Search for the cell housing the specified text and yield its (x, y) center coordinate. 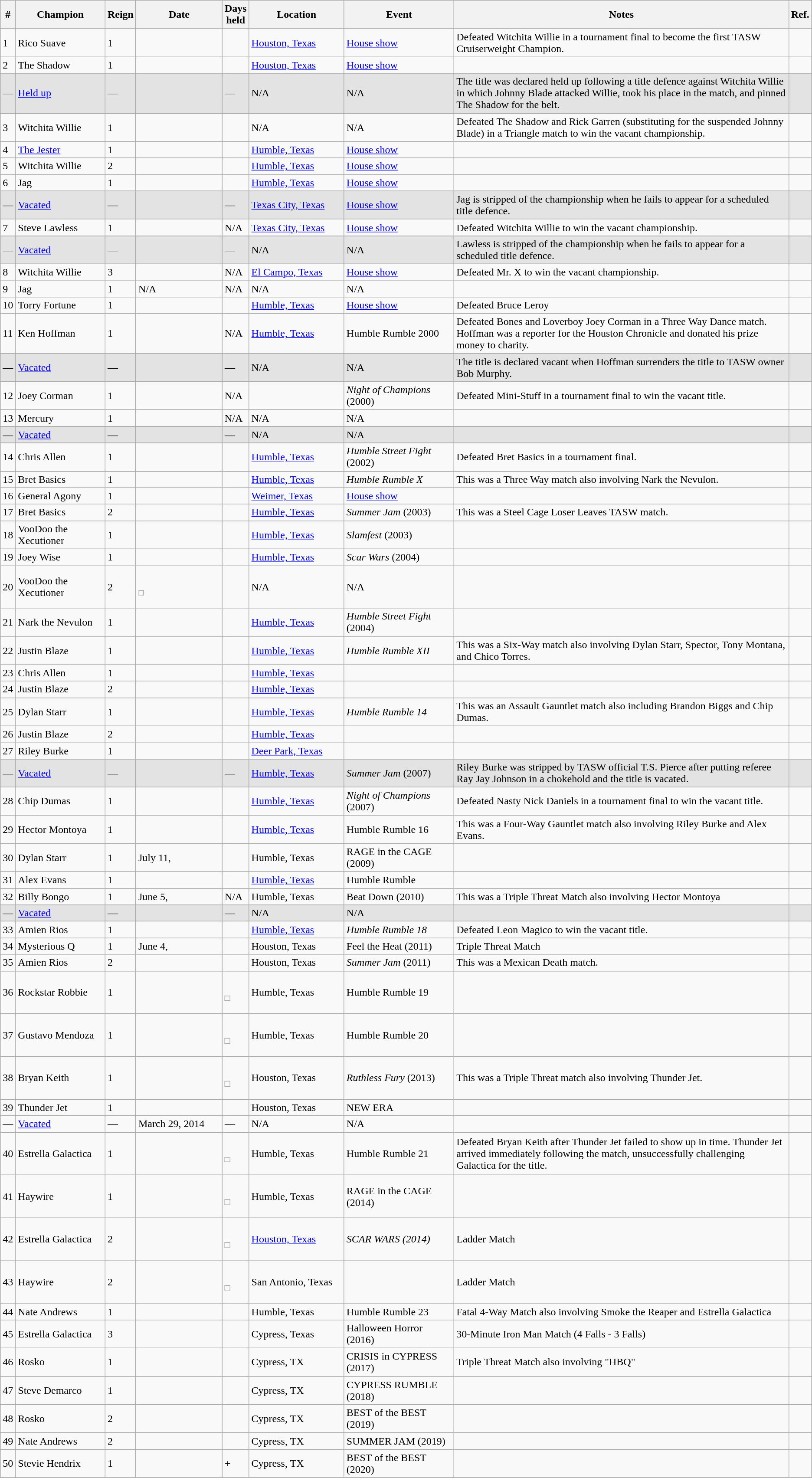
29 (8, 829)
Humble Rumble (399, 880)
28 (8, 801)
June 5, (179, 897)
22 (8, 651)
General Agony (61, 496)
This was a Steel Cage Loser Leaves TASW match. (622, 512)
11 (8, 334)
Defeated Witchita Willie to win the vacant championship. (622, 227)
The Jester (61, 150)
25 (8, 711)
Humble Rumble 14 (399, 711)
Thunder Jet (61, 1108)
Night of Champions (2000) (399, 396)
Notes (622, 15)
Riley Burke was stripped by TASW official T.S. Pierce after putting referee Ray Jay Johnson in a chokehold and the title is vacated. (622, 773)
21 (8, 622)
5 (8, 166)
Lawless is stripped of the championship when he fails to appear for a scheduled title defence. (622, 250)
12 (8, 396)
Mysterious Q (61, 946)
Bryan Keith (61, 1078)
Torry Fortune (61, 305)
Steve Demarco (61, 1391)
39 (8, 1108)
Cypress, Texas (297, 1334)
Defeated Mini-Stuff in a tournament final to win the vacant title. (622, 396)
Joey Corman (61, 396)
Feel the Heat (2011) (399, 946)
Night of Champions (2007) (399, 801)
40 (8, 1154)
Billy Bongo (61, 897)
Humble Rumble 18 (399, 930)
Humble Street Fight (2002) (399, 457)
Location (297, 15)
Days held (236, 15)
41 (8, 1196)
Event (399, 15)
43 (8, 1282)
This was a Triple Threat match also involving Thunder Jet. (622, 1078)
Halloween Horror (2016) (399, 1334)
Defeated Bruce Leroy (622, 305)
Stevie Hendrix (61, 1464)
Humble Rumble 20 (399, 1035)
Weimer, Texas (297, 496)
Ref. (800, 15)
CRISIS in CYPRESS (2017) (399, 1362)
34 (8, 946)
38 (8, 1078)
Humble Street Fight (2004) (399, 622)
Humble Rumble XII (399, 651)
50 (8, 1464)
Summer Jam (2011) (399, 963)
This was a Four-Way Gauntlet match also involving Riley Burke and Alex Evans. (622, 829)
44 (8, 1311)
47 (8, 1391)
March 29, 2014 (179, 1124)
14 (8, 457)
June 4, (179, 946)
Humble Rumble 16 (399, 829)
Rico Suave (61, 43)
This was a Three Way match also involving Nark the Nevulon. (622, 479)
35 (8, 963)
Champion (61, 15)
Reign (121, 15)
The title is declared vacant when Hoffman surrenders the title to TASW owner Bob Murphy. (622, 368)
6 (8, 183)
Joey Wise (61, 557)
San Antonio, Texas (297, 1282)
RAGE in the CAGE (2014) (399, 1196)
Defeated Leon Magico to win the vacant title. (622, 930)
Steve Lawless (61, 227)
+ (236, 1464)
16 (8, 496)
This was a Mexican Death match. (622, 963)
45 (8, 1334)
18 (8, 534)
Beat Down (2010) (399, 897)
El Campo, Texas (297, 272)
Mercury (61, 418)
RAGE in the CAGE (2009) (399, 858)
CYPRESS RUMBLE (2018) (399, 1391)
31 (8, 880)
Deer Park, Texas (297, 750)
33 (8, 930)
SCAR WARS (2014) (399, 1239)
7 (8, 227)
32 (8, 897)
Gustavo Mendoza (61, 1035)
NEW ERA (399, 1108)
Jag is stripped of the championship when he fails to appear for a scheduled title defence. (622, 205)
Triple Threat Match also involving "HBQ" (622, 1362)
15 (8, 479)
Ken Hoffman (61, 334)
Defeated The Shadow and Rick Garren (substituting for the suspended Johnny Blade) in a Triangle match to win the vacant championship. (622, 128)
8 (8, 272)
48 (8, 1419)
Held up (61, 93)
# (8, 15)
30-Minute Iron Man Match (4 Falls - 3 Falls) (622, 1334)
4 (8, 150)
This was a Triple Threat Match also involving Hector Montoya (622, 897)
Humble Rumble 21 (399, 1154)
Defeated Nasty Nick Daniels in a tournament final to win the vacant title. (622, 801)
The Shadow (61, 65)
July 11, (179, 858)
Humble Rumble 2000 (399, 334)
Fatal 4-Way Match also involving Smoke the Reaper and Estrella Galactica (622, 1311)
17 (8, 512)
Hector Montoya (61, 829)
BEST of the BEST (2019) (399, 1419)
26 (8, 734)
27 (8, 750)
Summer Jam (2003) (399, 512)
Nark the Nevulon (61, 622)
13 (8, 418)
Defeated Mr. X to win the vacant championship. (622, 272)
Alex Evans (61, 880)
This was an Assault Gauntlet match also including Brandon Biggs and Chip Dumas. (622, 711)
BEST of the BEST (2020) (399, 1464)
Scar Wars (2004) (399, 557)
Humble Rumble X (399, 479)
SUMMER JAM (2019) (399, 1441)
10 (8, 305)
24 (8, 689)
This was a Six-Way match also involving Dylan Starr, Spector, Tony Montana, and Chico Torres. (622, 651)
Chip Dumas (61, 801)
23 (8, 673)
49 (8, 1441)
Ruthless Fury (2013) (399, 1078)
Slamfest (2003) (399, 534)
Riley Burke (61, 750)
Humble Rumble 19 (399, 993)
30 (8, 858)
Summer Jam (2007) (399, 773)
9 (8, 288)
Rockstar Robbie (61, 993)
Humble Rumble 23 (399, 1311)
36 (8, 993)
37 (8, 1035)
20 (8, 587)
Defeated Bret Basics in a tournament final. (622, 457)
46 (8, 1362)
Defeated Witchita Willie in a tournament final to become the first TASW Cruiserweight Champion. (622, 43)
Date (179, 15)
42 (8, 1239)
19 (8, 557)
Triple Threat Match (622, 946)
